Return the [X, Y] coordinate for the center point of the cell that contains the specified text.  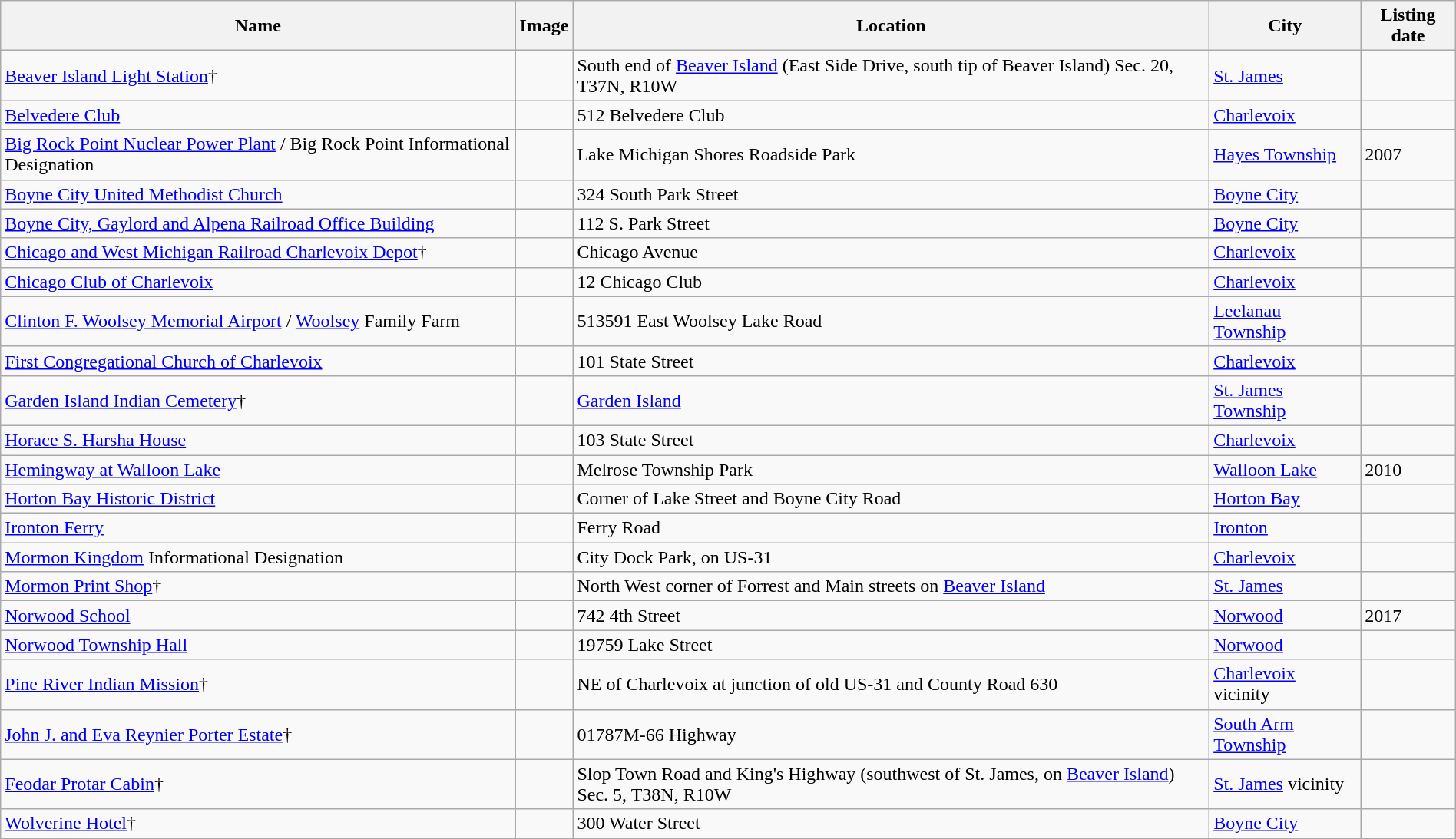
Lake Michigan Shores Roadside Park [891, 155]
Ironton Ferry [258, 528]
Mormon Print Shop† [258, 586]
St. James vicinity [1286, 784]
Wolverine Hotel† [258, 824]
Location [891, 26]
St. James Township [1286, 401]
Corner of Lake Street and Boyne City Road [891, 499]
Walloon Lake [1286, 469]
324 South Park Street [891, 194]
First Congregational Church of Charlevoix [258, 361]
City Dock Park, on US-31 [891, 557]
South end of Beaver Island (East Side Drive, south tip of Beaver Island) Sec. 20, T37N, R10W [891, 75]
South Arm Township [1286, 734]
Hayes Township [1286, 155]
North West corner of Forrest and Main streets on Beaver Island [891, 586]
2010 [1408, 469]
Feodar Protar Cabin† [258, 784]
Chicago Avenue [891, 253]
Slop Town Road and King's Highway (southwest of St. James, on Beaver Island) Sec. 5, T38N, R10W [891, 784]
Boyne City, Gaylord and Alpena Railroad Office Building [258, 223]
Mormon Kingdom Informational Designation [258, 557]
101 State Street [891, 361]
Norwood School [258, 616]
Horton Bay Historic District [258, 499]
Boyne City United Methodist Church [258, 194]
Listing date [1408, 26]
Big Rock Point Nuclear Power Plant / Big Rock Point Informational Designation [258, 155]
Beaver Island Light Station† [258, 75]
01787M-66 Highway [891, 734]
742 4th Street [891, 616]
Garden Island [891, 401]
Charlevoix vicinity [1286, 685]
Chicago Club of Charlevoix [258, 282]
John J. and Eva Reynier Porter Estate† [258, 734]
Belvedere Club [258, 115]
512 Belvedere Club [891, 115]
103 State Street [891, 440]
Chicago and West Michigan Railroad Charlevoix Depot† [258, 253]
Image [544, 26]
NE of Charlevoix at junction of old US-31 and County Road 630 [891, 685]
Melrose Township Park [891, 469]
12 Chicago Club [891, 282]
300 Water Street [891, 824]
City [1286, 26]
Horace S. Harsha House [258, 440]
2007 [1408, 155]
Ironton [1286, 528]
Pine River Indian Mission† [258, 685]
2017 [1408, 616]
Clinton F. Woolsey Memorial Airport / Woolsey Family Farm [258, 321]
Name [258, 26]
Leelanau Township [1286, 321]
Hemingway at Walloon Lake [258, 469]
112 S. Park Street [891, 223]
19759 Lake Street [891, 645]
Ferry Road [891, 528]
Horton Bay [1286, 499]
Norwood Township Hall [258, 645]
513591 East Woolsey Lake Road [891, 321]
Garden Island Indian Cemetery† [258, 401]
